Identify which cell holds the provided text, then report its [X, Y] central coordinate. 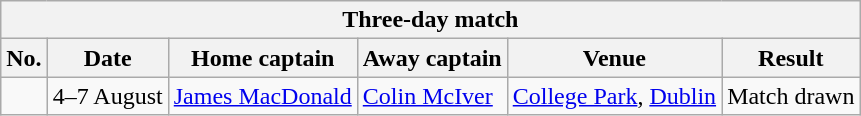
4–7 August [108, 96]
Venue [614, 58]
Colin McIver [432, 96]
Away captain [432, 58]
Result [791, 58]
Date [108, 58]
College Park, Dublin [614, 96]
Three-day match [430, 20]
James MacDonald [262, 96]
Match drawn [791, 96]
No. [24, 58]
Home captain [262, 58]
